Provide the (x, y) coordinate of the cell's center where the given text is located.  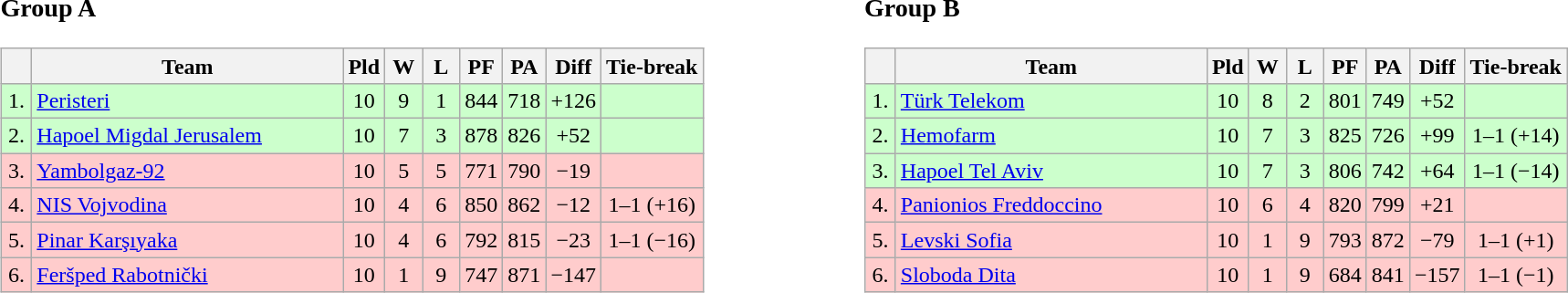
793 (1345, 240)
749 (1387, 100)
747 (482, 275)
Türk Telekom (1051, 100)
−19 (573, 171)
871 (524, 275)
1–1 (−14) (1516, 171)
+64 (1437, 171)
Levski Sofia (1051, 240)
850 (482, 205)
Yambolgaz-92 (188, 171)
1–1 (−1) (1516, 275)
684 (1345, 275)
Panionios Freddoccino (1051, 205)
Sloboda Dita (1051, 275)
Hapoel Migdal Jerusalem (188, 136)
+21 (1437, 205)
Hapoel Tel Aviv (1051, 171)
799 (1387, 205)
Peristeri (188, 100)
790 (524, 171)
841 (1387, 275)
8 (1267, 100)
+126 (573, 100)
−147 (573, 275)
+99 (1437, 136)
726 (1387, 136)
801 (1345, 100)
Feršped Rabotnički (188, 275)
844 (482, 100)
−157 (1437, 275)
806 (1345, 171)
820 (1345, 205)
742 (1387, 171)
792 (482, 240)
718 (524, 100)
1–1 (+14) (1516, 136)
−23 (573, 240)
872 (1387, 240)
−79 (1437, 240)
878 (482, 136)
1–1 (+1) (1516, 240)
2 (1305, 100)
826 (524, 136)
−12 (573, 205)
862 (524, 205)
1–1 (−16) (652, 240)
NIS Vojvodina (188, 205)
825 (1345, 136)
1–1 (+16) (652, 205)
Pinar Karşıyaka (188, 240)
771 (482, 171)
815 (524, 240)
Hemofarm (1051, 136)
